Output the (X, Y) coordinate of the center of the cell containing the given text.  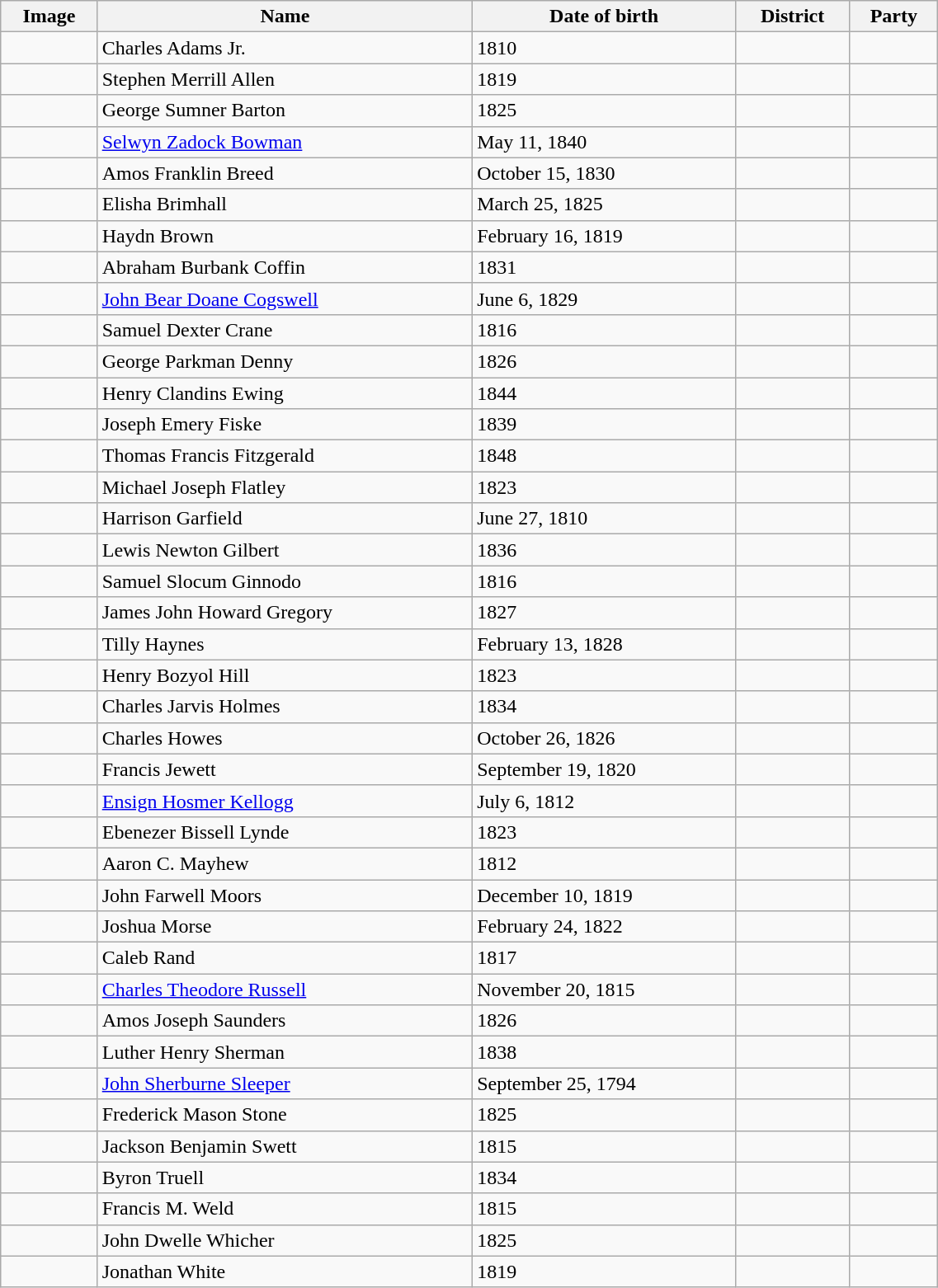
John Bear Doane Cogswell (285, 298)
George Parkman Denny (285, 361)
John Dwelle Whicher (285, 1240)
Lewis Newton Gilbert (285, 550)
October 15, 1830 (604, 173)
February 13, 1828 (604, 644)
May 11, 1840 (604, 142)
1817 (604, 958)
Joshua Morse (285, 927)
John Farwell Moors (285, 895)
July 6, 1812 (604, 801)
Henry Bozyol Hill (285, 675)
November 20, 1815 (604, 990)
February 24, 1822 (604, 927)
Ebenezer Bissell Lynde (285, 832)
Harrison Garfield (285, 519)
Charles Theodore Russell (285, 990)
Samuel Slocum Ginnodo (285, 581)
September 19, 1820 (604, 769)
James John Howard Gregory (285, 613)
1827 (604, 613)
Haydn Brown (285, 236)
Luther Henry Sherman (285, 1052)
Tilly Haynes (285, 644)
1836 (604, 550)
Elisha Brimhall (285, 204)
March 25, 1825 (604, 204)
Charles Howes (285, 738)
John Sherburne Sleeper (285, 1084)
Byron Truell (285, 1178)
Samuel Dexter Crane (285, 330)
Frederick Mason Stone (285, 1115)
Stephen Merrill Allen (285, 79)
Michael Joseph Flatley (285, 487)
Francis Jewett (285, 769)
October 26, 1826 (604, 738)
Party (894, 16)
Amos Joseph Saunders (285, 1021)
Selwyn Zadock Bowman (285, 142)
Amos Franklin Breed (285, 173)
Name (285, 16)
Henry Clandins Ewing (285, 393)
Francis M. Weld (285, 1209)
Jackson Benjamin Swett (285, 1146)
June 6, 1829 (604, 298)
1844 (604, 393)
1831 (604, 267)
Caleb Rand (285, 958)
Thomas Francis Fitzgerald (285, 456)
Charles Adams Jr. (285, 48)
Aaron C. Mayhew (285, 863)
1839 (604, 425)
George Sumner Barton (285, 110)
Image (49, 16)
Abraham Burbank Coffin (285, 267)
September 25, 1794 (604, 1084)
District (792, 16)
Jonathan White (285, 1272)
Joseph Emery Fiske (285, 425)
Date of birth (604, 16)
Charles Jarvis Holmes (285, 707)
1812 (604, 863)
Ensign Hosmer Kellogg (285, 801)
June 27, 1810 (604, 519)
1848 (604, 456)
1838 (604, 1052)
December 10, 1819 (604, 895)
February 16, 1819 (604, 236)
1810 (604, 48)
